Find where the given text appears and provide that cell's center as [X, Y] coordinate. 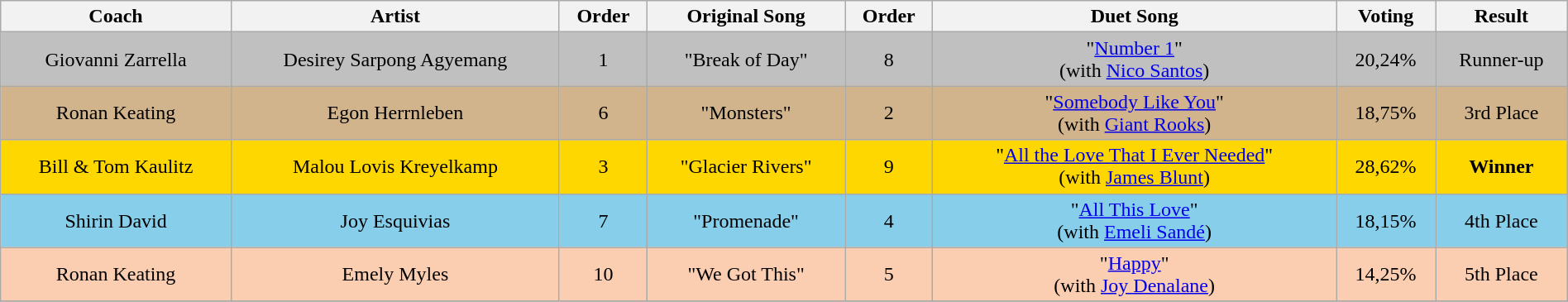
Joy Esquivias [395, 220]
"Promenade" [746, 220]
"We Got This" [746, 275]
3rd Place [1502, 113]
1 [603, 60]
"Happy" (with Joy Denalane) [1135, 275]
4 [889, 220]
Runner-up [1502, 60]
Artist [395, 17]
"All This Love" (with Emeli Sandé) [1135, 220]
8 [889, 60]
"Glacier Rivers" [746, 167]
Coach [116, 17]
Emely Myles [395, 275]
7 [603, 220]
9 [889, 167]
Result [1502, 17]
5 [889, 275]
Shirin David [116, 220]
2 [889, 113]
4th Place [1502, 220]
18,75% [1386, 113]
"All the Love That I Ever Needed" (with James Blunt) [1135, 167]
Malou Lovis Kreyelkamp [395, 167]
18,15% [1386, 220]
3 [603, 167]
14,25% [1386, 275]
20,24% [1386, 60]
10 [603, 275]
5th Place [1502, 275]
6 [603, 113]
Original Song [746, 17]
28,62% [1386, 167]
"Monsters" [746, 113]
Bill & Tom Kaulitz [116, 167]
Voting [1386, 17]
Duet Song [1135, 17]
Egon Herrnleben [395, 113]
"Somebody Like You" (with Giant Rooks) [1135, 113]
Giovanni Zarrella [116, 60]
Winner [1502, 167]
Desirey Sarpong Agyemang [395, 60]
"Number 1" (with Nico Santos) [1135, 60]
"Break of Day" [746, 60]
